Return [x, y] of the center of cell containing provided text 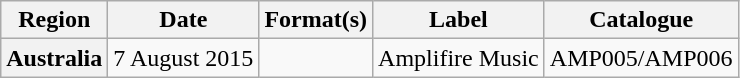
Amplifire Music [459, 58]
Australia [54, 58]
Catalogue [641, 20]
Region [54, 20]
7 August 2015 [184, 58]
Date [184, 20]
AMP005/AMP006 [641, 58]
Format(s) [316, 20]
Label [459, 20]
